Output the (X, Y) coordinate of the center of the cell containing the given text.  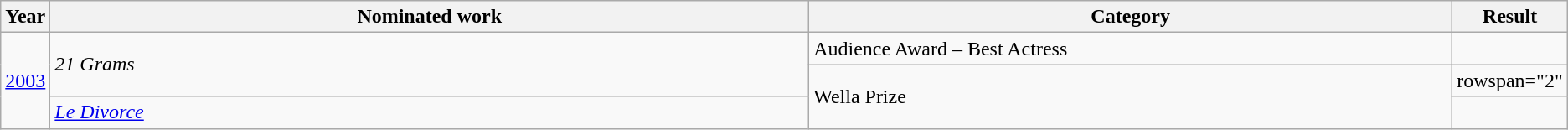
Result (1510, 17)
rowspan="2" (1510, 81)
2003 (25, 81)
Category (1131, 17)
Nominated work (430, 17)
Year (25, 17)
21 Grams (430, 65)
Le Divorce (430, 112)
Wella Prize (1131, 96)
Audience Award – Best Actress (1131, 49)
